Find where the given text appears and provide that cell's center as [X, Y] coordinate. 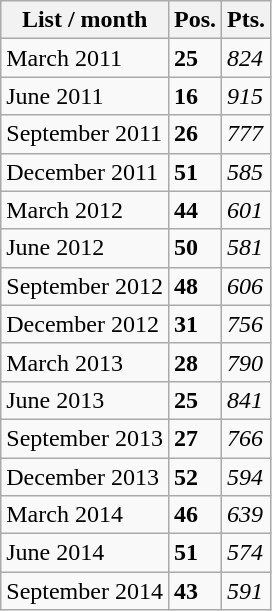
Pts. [246, 20]
46 [194, 515]
594 [246, 477]
March 2011 [85, 58]
December 2012 [85, 324]
756 [246, 324]
27 [194, 438]
777 [246, 134]
September 2011 [85, 134]
639 [246, 515]
591 [246, 591]
September 2014 [85, 591]
June 2014 [85, 553]
48 [194, 286]
December 2011 [85, 172]
841 [246, 400]
50 [194, 248]
43 [194, 591]
June 2011 [85, 96]
26 [194, 134]
606 [246, 286]
28 [194, 362]
March 2013 [85, 362]
915 [246, 96]
31 [194, 324]
March 2014 [85, 515]
Pos. [194, 20]
574 [246, 553]
March 2012 [85, 210]
766 [246, 438]
52 [194, 477]
581 [246, 248]
December 2013 [85, 477]
790 [246, 362]
September 2013 [85, 438]
824 [246, 58]
601 [246, 210]
16 [194, 96]
List / month [85, 20]
September 2012 [85, 286]
44 [194, 210]
585 [246, 172]
June 2012 [85, 248]
June 2013 [85, 400]
